Output the (X, Y) coordinate of the center of the cell containing the given text.  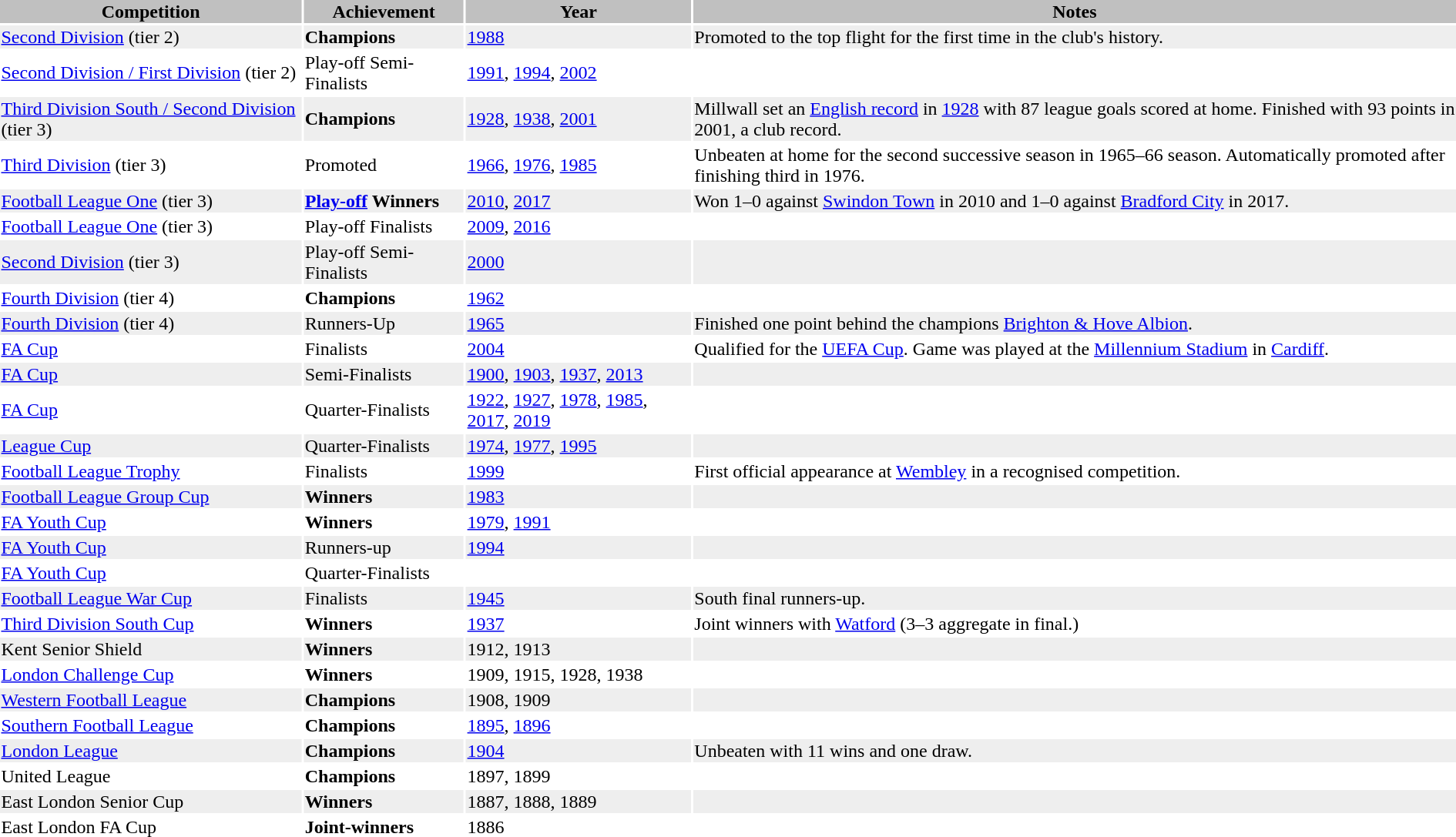
1904 (579, 751)
2010, 2017 (579, 201)
1962 (579, 298)
1887, 1888, 1889 (579, 802)
Runners-Up (384, 323)
1945 (579, 598)
1994 (579, 547)
London League (151, 751)
1908, 1909 (579, 700)
East London Senior Cup (151, 802)
South final runners-up. (1075, 598)
2009, 2016 (579, 226)
1900, 1903, 1937, 2013 (579, 374)
Western Football League (151, 700)
Third Division South / Second Division (tier 3) (151, 119)
Football League Group Cup (151, 497)
Unbeaten with 11 wins and one draw. (1075, 751)
Qualified for the UEFA Cup. Game was played at the Millennium Stadium in Cardiff. (1075, 349)
Second Division (tier 3) (151, 262)
Second Division (tier 2) (151, 37)
1966, 1976, 1985 (579, 165)
Promoted (384, 165)
1983 (579, 497)
Unbeaten at home for the second successive season in 1965–66 season. Automatically promoted after finishing third in 1976. (1075, 165)
Millwall set an English record in 1928 with 87 league goals scored at home. Finished with 93 points in 2001, a club record. (1075, 119)
1937 (579, 624)
First official appearance at Wembley in a recognised competition. (1075, 471)
1991, 1994, 2002 (579, 72)
Achievement (384, 12)
2000 (579, 262)
1895, 1896 (579, 725)
Football League Trophy (151, 471)
1928, 1938, 2001 (579, 119)
United League (151, 776)
Third Division South Cup (151, 624)
1979, 1991 (579, 522)
Second Division / First Division (tier 2) (151, 72)
Semi-Finalists (384, 374)
Year (579, 12)
Play-off Finalists (384, 226)
League Cup (151, 446)
Notes (1075, 12)
1965 (579, 323)
1988 (579, 37)
1912, 1913 (579, 649)
Play-off Winners (384, 201)
Competition (151, 12)
1922, 1927, 1978, 1985, 2017, 2019 (579, 410)
1999 (579, 471)
Won 1–0 against Swindon Town in 2010 and 1–0 against Bradford City in 2017. (1075, 201)
Joint winners with Watford (3–3 aggregate in final.) (1075, 624)
Promoted to the top flight for the first time in the club's history. (1075, 37)
Runners-up (384, 547)
Kent Senior Shield (151, 649)
Football League War Cup (151, 598)
Finished one point behind the champions Brighton & Hove Albion. (1075, 323)
2004 (579, 349)
Third Division (tier 3) (151, 165)
London Challenge Cup (151, 675)
1909, 1915, 1928, 1938 (579, 675)
1974, 1977, 1995 (579, 446)
1897, 1899 (579, 776)
Southern Football League (151, 725)
